Determine the [x, y] coordinate at the center of the cell enclosing the given text.  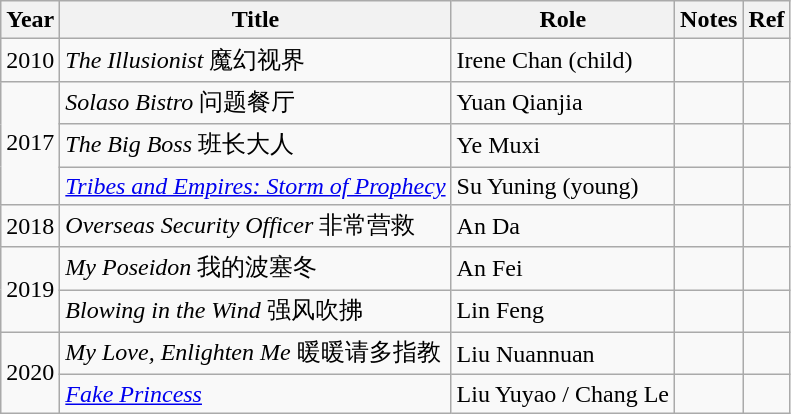
Su Yuning (young) [562, 185]
Yuan Qianjia [562, 102]
Tribes and Empires: Storm of Prophecy [256, 185]
2017 [30, 142]
The Big Boss 班长大人 [256, 146]
Solaso Bistro 问题餐厅 [256, 102]
2010 [30, 60]
Liu Nuannuan [562, 354]
My Poseidon 我的波塞冬 [256, 268]
Overseas Security Officer 非常营救 [256, 226]
The Illusionist 魔幻视界 [256, 60]
Blowing in the Wind 强风吹拂 [256, 312]
Year [30, 20]
My Love, Enlighten Me 暖暖请多指教 [256, 354]
Notes [709, 20]
Role [562, 20]
Liu Yuyao / Chang Le [562, 394]
2020 [30, 372]
Title [256, 20]
2019 [30, 290]
An Da [562, 226]
Irene Chan (child) [562, 60]
An Fei [562, 268]
Fake Princess [256, 394]
Ye Muxi [562, 146]
2018 [30, 226]
Lin Feng [562, 312]
Ref [766, 20]
